Scan for the cell matching the given text and deliver its (X, Y) coordinate at center. 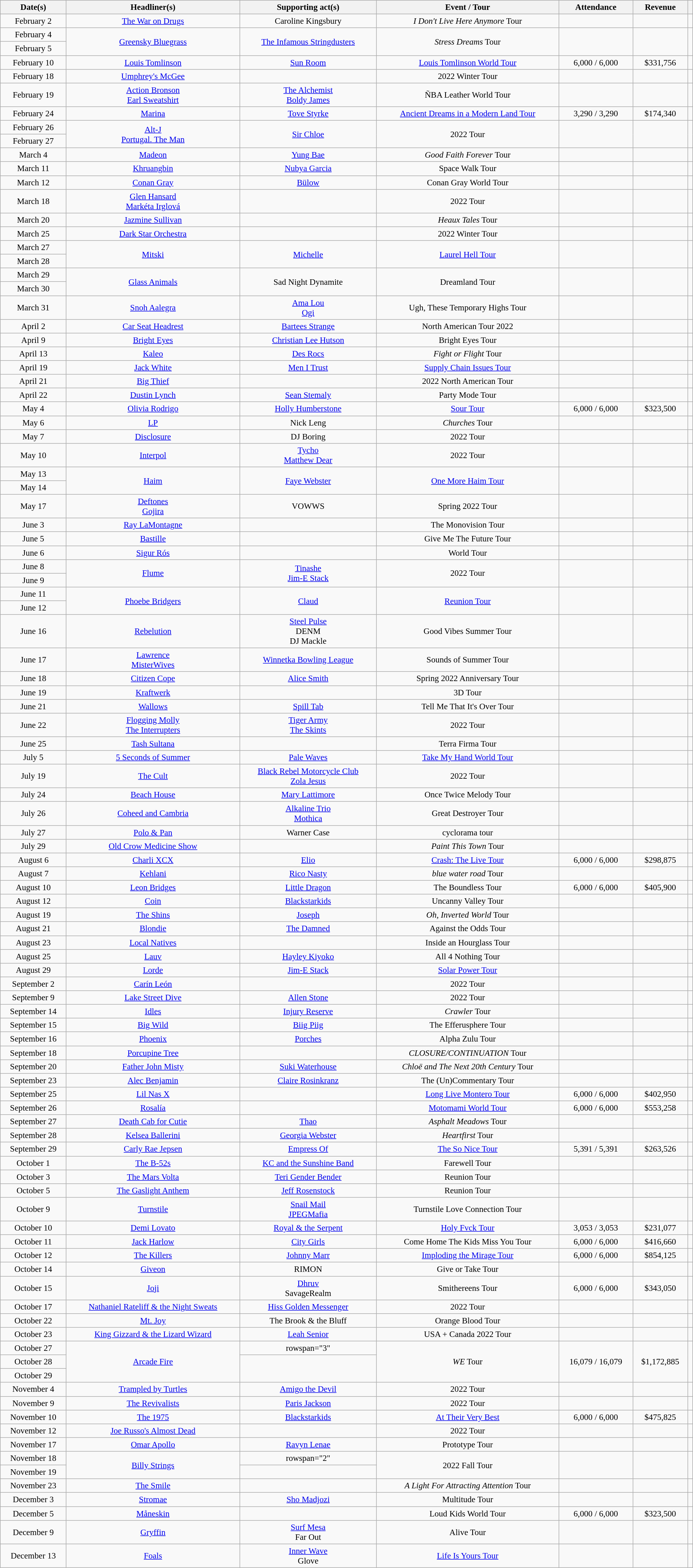
July 5 (33, 757)
Porcupine Tree (153, 1053)
Old Crow Medicine Show (153, 846)
$854,125 (660, 1255)
Father John Misty (153, 1067)
5 Seconds of Summer (153, 757)
Take My Hand World Tour (467, 757)
June 19 (33, 692)
$475,825 (660, 1417)
November 17 (33, 1444)
The Mars Volta (153, 1177)
Blondie (153, 929)
3,053 / 3,053 (596, 1228)
Leah Senior (308, 1334)
Marina (153, 114)
The Infamous Stringdusters (308, 42)
Paris Jackson (308, 1403)
One More Haim Tour (467, 480)
April 21 (33, 381)
Alt-JPortugal. The Man (153, 135)
August 29 (33, 970)
Date(s) (33, 7)
RIMON (308, 1269)
Joe Russo's Almost Dead (153, 1431)
Tove Styrke (308, 114)
Alec Benjamin (153, 1080)
August 23 (33, 942)
Gryffin (153, 1533)
Suki Waterhouse (308, 1067)
North American Tour 2022 (467, 326)
Big Wild (153, 1025)
August 6 (33, 860)
Khruangbin (153, 169)
August 12 (33, 901)
Christian Lee Hutson (308, 340)
October 1 (33, 1163)
2022 North American Tour (467, 381)
The Shins (153, 915)
September 9 (33, 998)
March 12 (33, 182)
Arcade Fire (153, 1362)
$174,340 (660, 114)
December 5 (33, 1514)
October 17 (33, 1307)
Inside an Hourglass Tour (467, 942)
Carín León (153, 984)
Injury Reserve (308, 1012)
Supply Chain Issues Tour (467, 368)
cyclorama tour (467, 832)
Snoh Aalegra (153, 308)
Umphrey's McGee (153, 76)
May 6 (33, 423)
Lake Street Dive (153, 998)
DeftonesGojira (153, 507)
$1,172,885 (660, 1362)
Solar Power Tour (467, 970)
Churches Tour (467, 423)
The Revivalists (153, 1403)
Warner Case (308, 832)
Rico Nasty (308, 874)
Good Vibes Summer Tour (467, 631)
City Girls (308, 1242)
Haim (153, 480)
Bright Eyes (153, 340)
Stress Dreams Tour (467, 42)
Georgia Webster (308, 1136)
October 11 (33, 1242)
Rosalía (153, 1108)
Lorde (153, 970)
March 20 (33, 220)
Carly Rae Jepsen (153, 1149)
Once Twice Melody Tour (467, 795)
$331,756 (660, 63)
November 12 (33, 1431)
October 12 (33, 1255)
Car Seat Headrest (153, 326)
June 16 (33, 631)
$553,258 (660, 1108)
Bülow (308, 182)
Madeon (153, 155)
November 18 (33, 1458)
Death Cab for Cutie (153, 1122)
ÑBA Leather World Tour (467, 95)
Farewell Tour (467, 1163)
February 4 (33, 35)
Michelle (308, 254)
Sad Night Dynamite (308, 282)
Revenue (660, 7)
Kehlani (153, 874)
December 13 (33, 1556)
June 5 (33, 539)
rowspan="3" (308, 1348)
Tiger ArmyThe Skints (308, 725)
Good Faith Forever Tour (467, 155)
May 14 (33, 488)
VOWWS (308, 507)
September 28 (33, 1136)
Royal & the Serpent (308, 1228)
DhruvSavageRealm (308, 1288)
Hayley Kiyoko (308, 956)
Holly Humberstone (308, 409)
November 4 (33, 1390)
October 22 (33, 1320)
September 29 (33, 1149)
Crawler Tour (467, 1012)
The Monovision Tour (467, 525)
Alpha Zulu Tour (467, 1039)
The AlchemistBoldy James (308, 95)
Jazmine Sullivan (153, 220)
February 10 (33, 63)
Turnstile Love Connection Tour (467, 1209)
$298,875 (660, 860)
Ugh, These Temporary Highs Tour (467, 308)
October 3 (33, 1177)
July 26 (33, 814)
Trampled by Turtles (153, 1390)
Men I Trust (308, 368)
Alkaline TrioMothica (308, 814)
The Brook & the Bluff (308, 1320)
August 25 (33, 956)
Ama LouOgi (308, 308)
March 11 (33, 169)
Imploding the Mirage Tour (467, 1255)
Glass Animals (153, 282)
Winnetka Bowling League (308, 660)
July 29 (33, 846)
Oh, Inverted World Tour (467, 915)
Spring 2022 Anniversary Tour (467, 679)
Idles (153, 1012)
February 18 (33, 76)
The Efferusphere Tour (467, 1025)
Heartfirst Tour (467, 1136)
Multitude Tour (467, 1500)
At Their Very Best (467, 1417)
May 13 (33, 474)
August 19 (33, 915)
Yung Bae (308, 155)
April 22 (33, 395)
Alive Tour (467, 1533)
Joseph (308, 915)
Uncanny Valley Tour (467, 901)
June 8 (33, 567)
Kaleo (153, 354)
Des Rocs (308, 354)
Måneskin (153, 1514)
November 9 (33, 1403)
December 3 (33, 1500)
Motomami World Tour (467, 1108)
Orange Blood Tour (467, 1320)
3,290 / 3,290 (596, 114)
Spring 2022 Tour (467, 507)
September 27 (33, 1122)
March 4 (33, 155)
The Smile (153, 1486)
July 24 (33, 795)
Surf MesaFar Out (308, 1533)
Mt. Joy (153, 1320)
March 31 (33, 308)
Charli XCX (153, 860)
Bastille (153, 539)
April 19 (33, 368)
Big Thief (153, 381)
Inner WaveGlove (308, 1556)
August 7 (33, 874)
Alice Smith (308, 679)
November 23 (33, 1486)
Claud (308, 601)
June 25 (33, 744)
Life Is Yours Tour (467, 1556)
Omar Apollo (153, 1444)
The Damned (308, 929)
Biig Piig (308, 1025)
May 7 (33, 437)
Claire Rosinkranz (308, 1080)
World Tour (467, 553)
July 19 (33, 777)
Wallows (153, 706)
September 20 (33, 1067)
Against the Odds Tour (467, 929)
Loud Kids World Tour (467, 1514)
Rebelution (153, 631)
June 17 (33, 660)
September 2 (33, 984)
Olivia Rodrigo (153, 409)
Interpol (153, 456)
June 22 (33, 725)
Smithereens Tour (467, 1288)
Louis Tomlinson (153, 63)
May 10 (33, 456)
February 27 (33, 141)
Jack Harlow (153, 1242)
blue water road Tour (467, 874)
Asphalt Meadows Tour (467, 1122)
Empress Of (308, 1149)
Nick Leng (308, 423)
December 9 (33, 1533)
3D Tour (467, 692)
Coin (153, 901)
Party Mode Tour (467, 395)
$402,950 (660, 1094)
Supporting act(s) (308, 7)
$416,660 (660, 1242)
The War on Drugs (153, 21)
Chloë and The Next 20th Century Tour (467, 1067)
Foals (153, 1556)
September 16 (33, 1039)
May 17 (33, 507)
Sho Madjozi (308, 1500)
TinasheJim-E Stack (308, 573)
Caroline Kingsbury (308, 21)
Demi Lovato (153, 1228)
CLOSURE/CONTINUATION Tour (467, 1053)
Black Rebel Motorcycle ClubZola Jesus (308, 777)
November 19 (33, 1472)
Bright Eyes Tour (467, 340)
Snail MailJPEGMafia (308, 1209)
2022 Fall Tour (467, 1465)
March 25 (33, 234)
June 11 (33, 594)
July 27 (33, 832)
Long Live Montero Tour (467, 1094)
Sigur Rós (153, 553)
February 2 (33, 21)
May 4 (33, 409)
Come Home The Kids Miss You Tour (467, 1242)
Flume (153, 573)
Holy Fvck Tour (467, 1228)
Greensky Bluegrass (153, 42)
Attendance (596, 7)
Teri Gender Bender (308, 1177)
Spill Tab (308, 706)
September 23 (33, 1080)
I Don't Live Here Anymore Tour (467, 21)
Headliner(s) (153, 7)
Hiss Golden Messenger (308, 1307)
Pale Waves (308, 757)
Turnstile (153, 1209)
$405,900 (660, 888)
September 14 (33, 1012)
Paint This Town Tour (467, 846)
KC and the Sunshine Band (308, 1163)
Give Me The Future Tour (467, 539)
All 4 Nothing Tour (467, 956)
Phoenix (153, 1039)
Heaux Tales Tour (467, 220)
Jim-E Stack (308, 970)
October 27 (33, 1348)
April 2 (33, 326)
Kraftwerk (153, 692)
Stromae (153, 1500)
February 19 (33, 95)
WE Tour (467, 1362)
October 28 (33, 1362)
Polo & Pan (153, 832)
Sir Chloe (308, 135)
Billy Strings (153, 1465)
Louis Tomlinson World Tour (467, 63)
February 26 (33, 128)
August 21 (33, 929)
Great Destroyer Tour (467, 814)
Beach House (153, 795)
Crash: The Live Tour (467, 860)
A Light For Attracting Attention Tour (467, 1486)
Giveon (153, 1269)
Sean Stemaly (308, 395)
Phoebe Bridgers (153, 601)
The Cult (153, 777)
Fight or Flight Tour (467, 354)
Conan Gray (153, 182)
Sour Tour (467, 409)
April 9 (33, 340)
Kelsea Ballerini (153, 1136)
USA + Canada 2022 Tour (467, 1334)
Amigo the Devil (308, 1390)
Thao (308, 1122)
November 10 (33, 1417)
September 25 (33, 1094)
September 26 (33, 1108)
Event / Tour (467, 7)
Sun Room (308, 63)
March 29 (33, 275)
Action BronsonEarl Sweatshirt (153, 95)
February 24 (33, 114)
Faye Webster (308, 480)
October 29 (33, 1376)
Leon Bridges (153, 888)
The So Nice Tour (467, 1149)
October 9 (33, 1209)
Allen Stone (308, 998)
The (Un)Commentary Tour (467, 1080)
$343,050 (660, 1288)
Bartees Strange (308, 326)
October 14 (33, 1269)
June 9 (33, 580)
June 12 (33, 608)
Give or Take Tour (467, 1269)
Dark Star Orchestra (153, 234)
September 15 (33, 1025)
Elio (308, 860)
Tell Me That It's Over Tour (467, 706)
King Gizzard & the Lizard Wizard (153, 1334)
March 27 (33, 248)
Mary Lattimore (308, 795)
Jeff Rosenstock (308, 1191)
Space Walk Tour (467, 169)
Terra Firma Tour (467, 744)
Conan Gray World Tour (467, 182)
Lauv (153, 956)
The B-52s (153, 1163)
Porches (308, 1039)
Steel PulseDENMDJ Mackle (308, 631)
March 18 (33, 201)
Tash Sultana (153, 744)
The Boundless Tour (467, 888)
June 3 (33, 525)
Ray LaMontagne (153, 525)
$263,526 (660, 1149)
Ancient Dreams in a Modern Land Tour (467, 114)
October 23 (33, 1334)
October 5 (33, 1191)
Disclosure (153, 437)
16,079 / 16,079 (596, 1362)
Coheed and Cambria (153, 814)
June 21 (33, 706)
Sounds of Summer Tour (467, 660)
April 13 (33, 354)
rowspan="2" (308, 1458)
Nubya Garcia (308, 169)
TychoMatthew Dear (308, 456)
June 6 (33, 553)
February 5 (33, 49)
$231,077 (660, 1228)
October 10 (33, 1228)
Mitski (153, 254)
September 18 (33, 1053)
Dustin Lynch (153, 395)
Local Natives (153, 942)
Johnny Marr (308, 1255)
DJ Boring (308, 437)
June 18 (33, 679)
Dreamland Tour (467, 282)
Jack White (153, 368)
The Gaslight Anthem (153, 1191)
Flogging MollyThe Interrupters (153, 725)
Ravyn Lenae (308, 1444)
Citizen Cope (153, 679)
Laurel Hell Tour (467, 254)
Joji (153, 1288)
March 28 (33, 261)
Glen HansardMarkéta Irglová (153, 201)
The 1975 (153, 1417)
March 30 (33, 289)
Prototype Tour (467, 1444)
LP (153, 423)
Nathaniel Rateliff & the Night Sweats (153, 1307)
Lil Nas X (153, 1094)
5,391 / 5,391 (596, 1149)
Little Dragon (308, 888)
The Killers (153, 1255)
October 15 (33, 1288)
August 10 (33, 888)
LawrenceMisterWives (153, 660)
